Return (X, Y) of the center of cell containing provided text 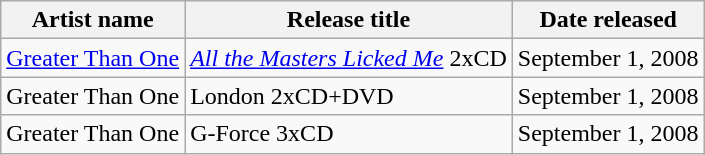
All the Masters Licked Me 2xCD (349, 58)
Release title (349, 20)
Artist name (93, 20)
Date released (608, 20)
G-Force 3xCD (349, 134)
London 2xCD+DVD (349, 96)
